Capture the cell that displays the provided text and extract its [X, Y] central coordinate. 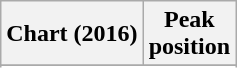
Peakposition [189, 34]
Chart (2016) [72, 34]
